Return the [X, Y] coordinate for the center point of the cell that contains the specified text.  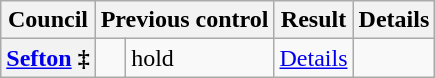
Sefton ‡ [48, 58]
hold [200, 58]
Council [48, 20]
Result [314, 20]
Previous control [184, 20]
